Provide the [x, y] coordinate of the cell's center where the given text is located.  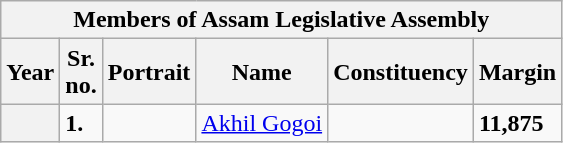
Members of Assam Legislative Assembly [282, 20]
Akhil Gogoi [262, 123]
Portrait [149, 72]
Sr.no. [81, 72]
Constituency [401, 72]
Margin [517, 72]
1. [81, 123]
11,875 [517, 123]
Year [30, 72]
Name [262, 72]
